Identify which cell holds the provided text, then report its [X, Y] central coordinate. 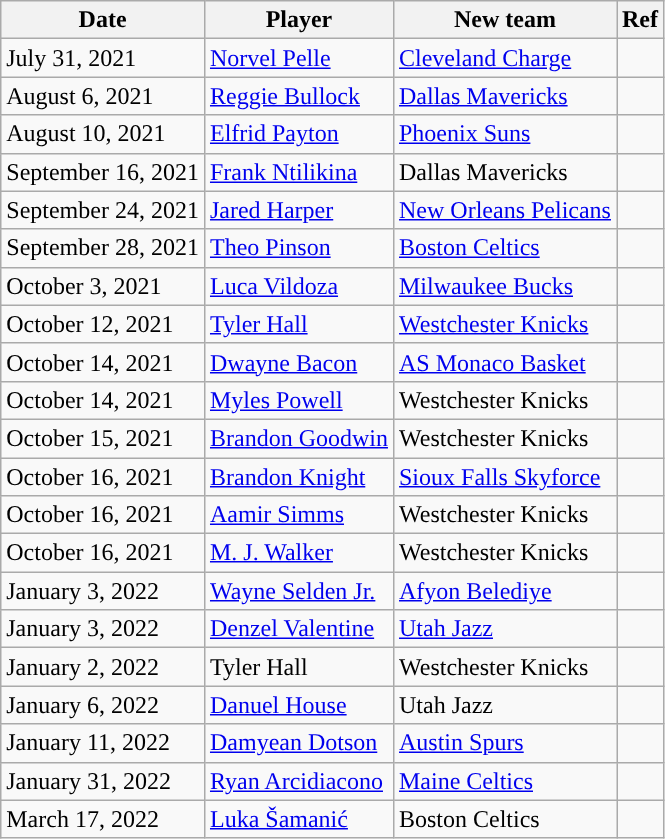
Wayne Selden Jr. [298, 591]
Frank Ntilikina [298, 172]
Milwaukee Bucks [504, 286]
January 31, 2022 [103, 781]
Aamir Simms [298, 515]
Myles Powell [298, 400]
Danuel House [298, 705]
Brandon Goodwin [298, 438]
Damyean Dotson [298, 743]
Austin Spurs [504, 743]
January 6, 2022 [103, 705]
New team [504, 20]
New Orleans Pelicans [504, 210]
Phoenix Suns [504, 134]
AS Monaco Basket [504, 362]
Theo Pinson [298, 248]
October 15, 2021 [103, 438]
Jared Harper [298, 210]
Elfrid Payton [298, 134]
March 17, 2022 [103, 819]
M. J. Walker [298, 553]
October 3, 2021 [103, 286]
September 24, 2021 [103, 210]
Player [298, 20]
Afyon Belediye [504, 591]
Date [103, 20]
September 28, 2021 [103, 248]
Ref [640, 20]
Maine Celtics [504, 781]
January 11, 2022 [103, 743]
Reggie Bullock [298, 96]
Brandon Knight [298, 477]
January 2, 2022 [103, 667]
September 16, 2021 [103, 172]
August 10, 2021 [103, 134]
August 6, 2021 [103, 96]
Ryan Arcidiacono [298, 781]
July 31, 2021 [103, 58]
Luca Vildoza [298, 286]
Denzel Valentine [298, 629]
Dwayne Bacon [298, 362]
Cleveland Charge [504, 58]
Norvel Pelle [298, 58]
Sioux Falls Skyforce [504, 477]
October 12, 2021 [103, 324]
Luka Šamanić [298, 819]
